Detect which cell encompasses the target text, then output its (X, Y) center coordinate. 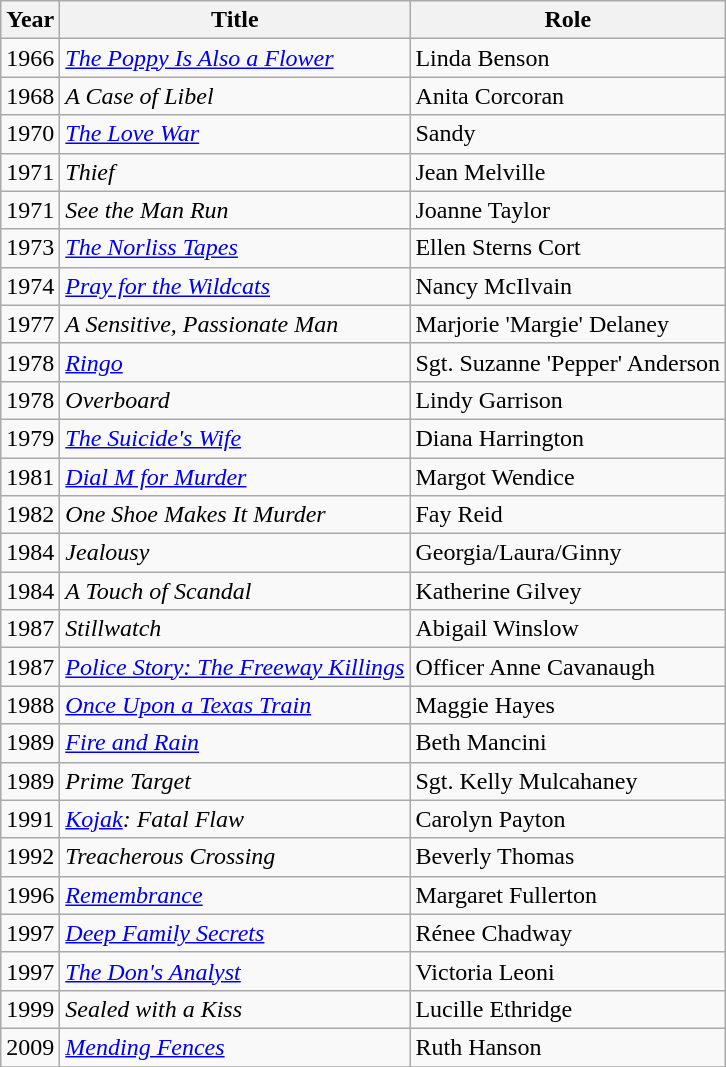
Katherine Gilvey (568, 591)
1999 (30, 1009)
Pray for the Wildcats (235, 286)
The Norliss Tapes (235, 248)
Thief (235, 172)
Marjorie 'Margie' Delaney (568, 324)
Police Story: The Freeway Killings (235, 667)
Nancy McIlvain (568, 286)
1979 (30, 438)
The Don's Analyst (235, 971)
Ringo (235, 362)
1992 (30, 857)
1991 (30, 819)
Treacherous Crossing (235, 857)
Remembrance (235, 895)
Sealed with a Kiss (235, 1009)
Once Upon a Texas Train (235, 705)
Margaret Fullerton (568, 895)
Overboard (235, 400)
The Love War (235, 134)
Officer Anne Cavanaugh (568, 667)
1981 (30, 477)
Prime Target (235, 781)
Fire and Rain (235, 743)
The Poppy Is Also a Flower (235, 58)
Jean Melville (568, 172)
Lucille Ethridge (568, 1009)
Carolyn Payton (568, 819)
Mending Fences (235, 1047)
1973 (30, 248)
A Sensitive, Passionate Man (235, 324)
1988 (30, 705)
Kojak: Fatal Flaw (235, 819)
Victoria Leoni (568, 971)
1968 (30, 96)
Ellen Sterns Cort (568, 248)
Year (30, 20)
Maggie Hayes (568, 705)
Stillwatch (235, 629)
A Case of Libel (235, 96)
Fay Reid (568, 515)
Title (235, 20)
Joanne Taylor (568, 210)
Jealousy (235, 553)
1982 (30, 515)
Dial M for Murder (235, 477)
1966 (30, 58)
Margot Wendice (568, 477)
Role (568, 20)
Diana Harrington (568, 438)
Deep Family Secrets (235, 933)
Sgt. Suzanne 'Pepper' Anderson (568, 362)
Beverly Thomas (568, 857)
1996 (30, 895)
2009 (30, 1047)
Linda Benson (568, 58)
One Shoe Makes It Murder (235, 515)
Ruth Hanson (568, 1047)
Sandy (568, 134)
Anita Corcoran (568, 96)
The Suicide's Wife (235, 438)
1970 (30, 134)
Rénee Chadway (568, 933)
Georgia/Laura/Ginny (568, 553)
1974 (30, 286)
Lindy Garrison (568, 400)
A Touch of Scandal (235, 591)
Abigail Winslow (568, 629)
Beth Mancini (568, 743)
1977 (30, 324)
See the Man Run (235, 210)
Sgt. Kelly Mulcahaney (568, 781)
